Capture the cell that displays the provided text and extract its [X, Y] central coordinate. 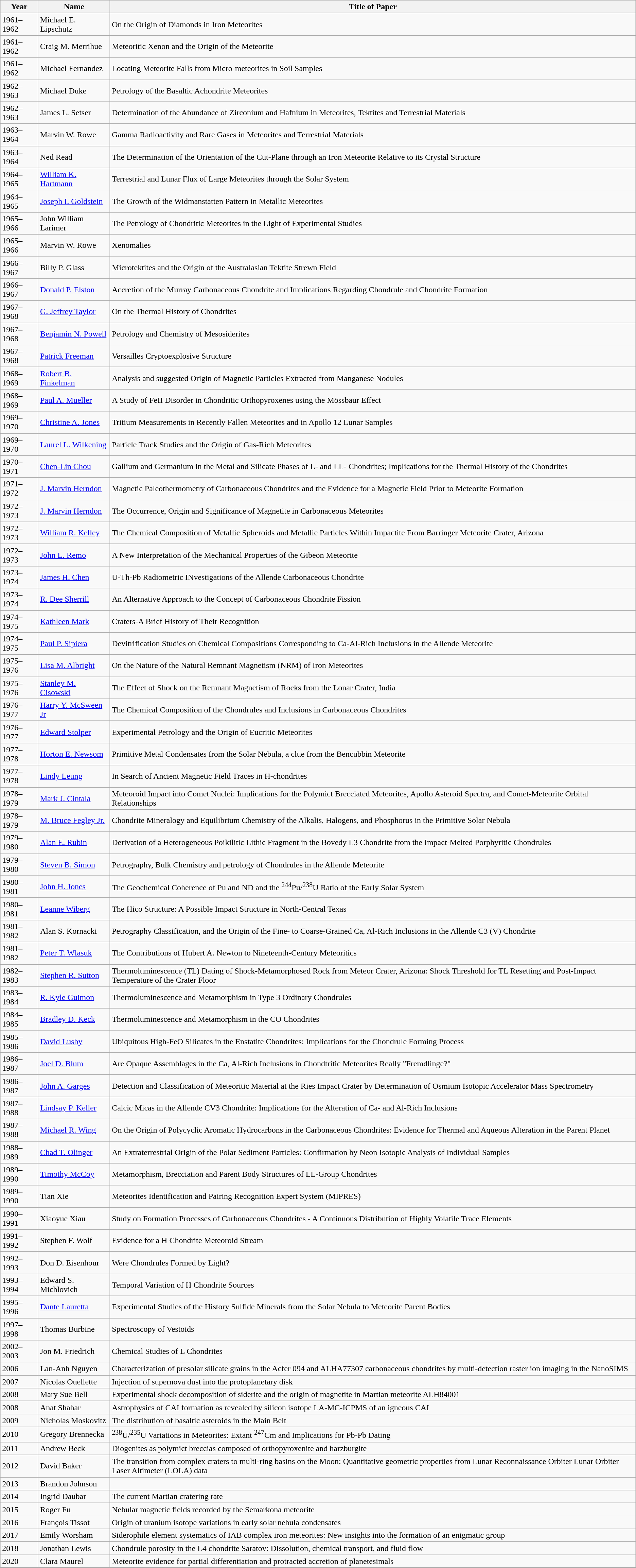
2002–2003 [19, 1351]
Were Chondrules Formed by Light? [373, 1262]
Tian Xie [74, 1196]
Jonathan Lewis [74, 1548]
Anat Shahar [74, 1408]
Jon M. Friedrich [74, 1351]
Lisa M. Albright [74, 666]
2010 [19, 1434]
G. Jeffrey Taylor [74, 312]
2007 [19, 1382]
Chondrite Mineralogy and Equilibrium Chemistry of the Alkalis, Halogens, and Phosphorus in the Primitive Solar Nebula [373, 821]
Edward Stolper [74, 732]
Xiaoyue Xiau [74, 1218]
Spectroscopy of Vestoids [373, 1329]
Chen-Lin Chou [74, 466]
The Chemical Composition of Metallic Spheroids and Metallic Particles Within Impactite From Barringer Meteorite Crater, Arizona [373, 533]
Injection of supernova dust into the protoplanetary disk [373, 1382]
The Occurrence, Origin and Significance of Magnetite in Carbonaceous Meteorites [373, 511]
A New Interpretation of the Mechanical Properties of the Gibeon Meteorite [373, 555]
Petrology of the Basaltic Achondrite Meteorites [373, 90]
Steven B. Simon [74, 865]
238U/235U Variations in Meteorites: Extant 247Cm and Implications for Pb-Pb Dating [373, 1434]
Determination of the Abundance of Zirconium and Hafnium in Meteorites, Tektites and Terrestrial Materials [373, 113]
John H. Jones [74, 886]
Laurel L. Wilkening [74, 445]
Lan-Anh Nguyen [74, 1369]
William R. Kelley [74, 533]
Siderophile element systematics of IAB complex iron meteorites: New insights into the formation of an enigmatic group [373, 1535]
1982–1983 [19, 975]
1985–1986 [19, 1041]
Dante Lauretta [74, 1307]
Astrophysics of CAI formation as revealed by silicon isotope LA-MC-ICPMS of an igneous CAI [373, 1408]
Locating Meteorite Falls from Micro-meteorites in Soil Samples [373, 69]
Edward S. Michlovich [74, 1285]
Thomas Burbine [74, 1329]
Donald P. Elston [74, 290]
Year [19, 7]
David Baker [74, 1466]
Devitrification Studies on Chemical Compositions Corresponding to Ca-Al-Rich Inclusions in the Allende Meteorite [373, 644]
Billy P. Glass [74, 267]
The Chemical Composition of the Chondrules and Inclusions in Carbonaceous Chondrites [373, 710]
Ubiquitous High-FeO Silicates in the Enstatite Chondrites: Implications for the Chondrule Forming Process [373, 1041]
Thermoluminescence and Metamorphism in Type 3 Ordinary Chondrules [373, 997]
Petrology and Chemistry of Mesosiderites [373, 334]
Andrew Beck [74, 1448]
Emily Worsham [74, 1535]
1984–1985 [19, 1020]
1997–1998 [19, 1329]
John L. Remo [74, 555]
Experimental Studies of the History Sulfide Minerals from the Solar Nebula to Meteorite Parent Bodies [373, 1307]
Are Opaque Assemblages in the Ca, Al-Rich Inclusions in Chondtritic Meteorites Really "Fremdlinge?" [373, 1064]
Horton E. Newsom [74, 754]
James L. Setser [74, 113]
2006 [19, 1369]
Name [74, 7]
The Effect of Shock on the Remnant Magnetism of Rocks from the Lonar Crater, India [373, 688]
On the Origin of Diamonds in Iron Meteorites [373, 24]
An Alternative Approach to the Concept of Carbonaceous Chondrite Fission [373, 599]
Christine A. Jones [74, 422]
1983–1984 [19, 997]
1991–1992 [19, 1241]
James H. Chen [74, 577]
Nicolas Ouellette [74, 1382]
Meteoritic Xenon and the Origin of the Meteorite [373, 46]
In Search of Ancient Magnetic Field Traces in H-chondrites [373, 776]
Detection and Classification of Meteoritic Material at the Ries Impact Crater by Determination of Osmium Isotopic Accelerator Mass Spectrometry [373, 1086]
Ned Read [74, 157]
Joel D. Blum [74, 1064]
Alan S. Kornacki [74, 931]
The Contributions of Hubert A. Newton to Nineteenth-Century Meteoritics [373, 953]
The Hico Structure: A Possible Impact Structure in North-Central Texas [373, 909]
The Petrology of Chondritic Meteorites in the Light of Experimental Studies [373, 223]
Harry Y. McSween Jr [74, 710]
Magnetic Paleothermometry of Carbonaceous Chondrites and the Evidence for a Magnetic Field Prior to Meteorite Formation [373, 489]
Michael Duke [74, 90]
Peter T. Wlasuk [74, 953]
2013 [19, 1484]
Tritium Measurements in Recently Fallen Meteorites and in Apollo 12 Lunar Samples [373, 422]
Chemical Studies of L Chondrites [373, 1351]
Analysis and suggested Origin of Magnetic Particles Extracted from Manganese Nodules [373, 378]
1993–1994 [19, 1285]
Alan E. Rubin [74, 842]
2016 [19, 1522]
Primitive Metal Condensates from the Solar Nebula, a clue from the Bencubbin Meteorite [373, 754]
Benjamin N. Powell [74, 334]
Derivation of a Heterogeneous Poikilitic Lithic Fragment in the Bovedy L3 Chondrite from the Impact-Melted Porphyritic Chondrules [373, 842]
Michael E. Lipschutz [74, 24]
On the Origin of Polycyclic Aromatic Hydrocarbons in the Carbonaceous Chondrites: Evidence for Thermal and Aqueous Alteration in the Parent Planet [373, 1130]
Gamma Radioactivity and Rare Gases in Meteorites and Terrestrial Materials [373, 135]
1970–1971 [19, 466]
M. Bruce Fegley Jr. [74, 821]
Petrography Classification, and the Origin of the Fine- to Coarse-Grained Ca, Al-Rich Inclusions in the Allende C3 (V) Chondrite [373, 931]
The current Martian cratering rate [373, 1497]
Lindsay P. Keller [74, 1108]
Stephen F. Wolf [74, 1241]
Mark J. Cintala [74, 798]
David Lusby [74, 1041]
Michael R. Wing [74, 1130]
John William Larimer [74, 223]
An Extraterrestrial Origin of the Polar Sediment Particles: Confirmation by Neon Isotopic Analysis of Individual Samples [373, 1152]
Evidence for a H Chondrite Meteoroid Stream [373, 1241]
1971–1972 [19, 489]
2017 [19, 1535]
Gregory Brennecka [74, 1434]
2020 [19, 1561]
Don D. Eisenhour [74, 1262]
Meteorites Identification and Pairing Recognition Expert System (MIPRES) [373, 1196]
2012 [19, 1466]
Petrography, Bulk Chemistry and petrology of Chondrules in the Allende Meteorite [373, 865]
Diogenites as polymict breccias composed of orthopyroxenite and harzburgite [373, 1448]
2014 [19, 1497]
Roger Fu [74, 1510]
Chad T. Olinger [74, 1152]
Kathleen Mark [74, 621]
Meteorite evidence for partial differentiation and protracted accretion of planetesimals [373, 1561]
Brandon Johnson [74, 1484]
1990–1991 [19, 1218]
Origin of uranium isotope variations in early solar nebula condensates [373, 1522]
On the Thermal History of Chondrites [373, 312]
Chondrule porosity in the L4 chondrite Saratov: Dissolution, chemical transport, and fluid flow [373, 1548]
The distribution of basaltic asteroids in the Main Belt [373, 1420]
Paul P. Sipiera [74, 644]
Experimental Petrology and the Origin of Eucritic Meteorites [373, 732]
Mary Sue Bell [74, 1395]
Metamorphism, Brecciation and Parent Body Structures of LL-Group Chondrites [373, 1174]
Experimental shock decomposition of siderite and the origin of magnetite in Martian meteorite ALH84001 [373, 1395]
1988–1989 [19, 1152]
Versailles Cryptoexplosive Structure [373, 356]
Nebular magnetic fields recorded by the Semarkona meteorite [373, 1510]
R. Dee Sherrill [74, 599]
Timothy McCoy [74, 1174]
Robert B. Finkelman [74, 378]
John A. Garges [74, 1086]
The Geochemical Coherence of Pu and ND and the 244Pu/238U Ratio of the Early Solar System [373, 886]
Temporal Variation of H Chondrite Sources [373, 1285]
Michael Fernandez [74, 69]
Microtektites and the Origin of the Australasian Tektite Strewn Field [373, 267]
Accretion of the Murray Carbonaceous Chondrite and Implications Regarding Chondrule and Chondrite Formation [373, 290]
Craig M. Merrihue [74, 46]
Terrestrial and Lunar Flux of Large Meteorites through the Solar System [373, 179]
Thermoluminescence and Metamorphism in the CO Chondrites [373, 1020]
Bradley D. Keck [74, 1020]
Craters-A Brief History of Their Recognition [373, 621]
2018 [19, 1548]
1995–1996 [19, 1307]
François Tissot [74, 1522]
William K. Hartmann [74, 179]
Title of Paper [373, 7]
Study on Formation Processes of Carbonaceous Chondrites - A Continuous Distribution of Highly Volatile Trace Elements [373, 1218]
Lindy Leung [74, 776]
Stephen R. Sutton [74, 975]
The Determination of the Orientation of the Cut-Plane through an Iron Meteorite Relative to its Crystal Structure [373, 157]
1992–1993 [19, 1262]
Calcic Micas in the Allende CV3 Chondrite: Implications for the Alteration of Ca- and Al-Rich Inclusions [373, 1108]
Particle Track Studies and the Origin of Gas-Rich Meteorites [373, 445]
Xenomalies [373, 245]
2009 [19, 1420]
A Study of FeII Disorder in Chondritic Orthopyroxenes using the Mössbaur Effect [373, 400]
Gallium and Germanium in the Metal and Silicate Phases of L- and LL- Chondrites; Implications for the Thermal History of the Chondrites [373, 466]
U-Th-Pb Radiometric INvestigations of the Allende Carbonaceous Chondrite [373, 577]
Nicholas Moskovitz [74, 1420]
Stanley M. Cisowski [74, 688]
The Growth of the Widmanstatten Pattern in Metallic Meteorites [373, 201]
R. Kyle Guimon [74, 997]
Leanne Wiberg [74, 909]
On the Nature of the Natural Remnant Magnetism (NRM) of Iron Meteorites [373, 666]
2011 [19, 1448]
2015 [19, 1510]
Paul A. Mueller [74, 400]
Joseph I. Goldstein [74, 201]
Patrick Freeman [74, 356]
Clara Maurel [74, 1561]
Ingrid Daubar [74, 1497]
